Locate the cell with the specified text and output its [x, y] center coordinate. 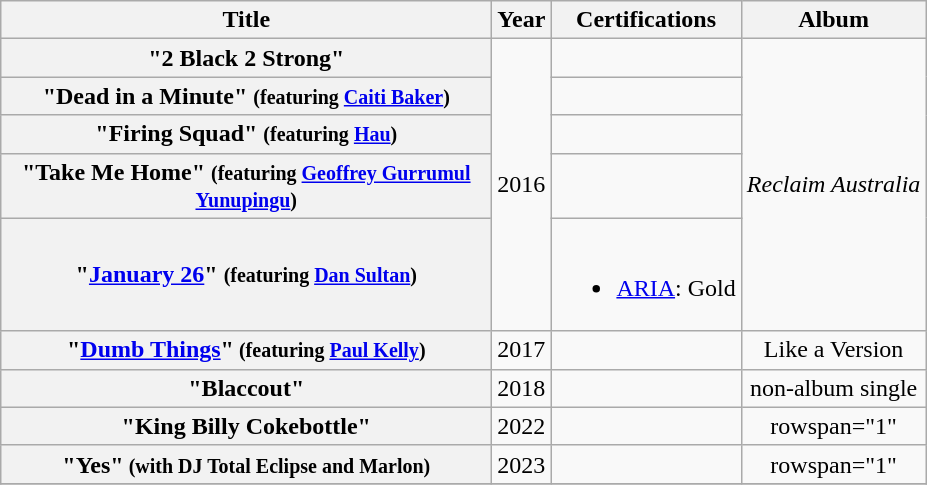
"Firing Squad" (featuring Hau) [246, 134]
Title [246, 20]
"Blaccout" [246, 388]
"Take Me Home" (featuring Geoffrey Gurrumul Yunupingu) [246, 186]
Reclaim Australia [834, 185]
Album [834, 20]
"January 26" (featuring Dan Sultan) [246, 274]
"2 Black 2 Strong" [246, 58]
Certifications [646, 20]
2023 [522, 464]
non-album single [834, 388]
2016 [522, 185]
2022 [522, 426]
"Dead in a Minute" (featuring Caiti Baker) [246, 96]
2017 [522, 350]
Like a Version [834, 350]
"Yes" (with DJ Total Eclipse and Marlon) [246, 464]
Year [522, 20]
ARIA: Gold [646, 274]
"Dumb Things" (featuring Paul Kelly) [246, 350]
2018 [522, 388]
"King Billy Cokebottle" [246, 426]
